Scan for the cell matching the given text and deliver its [x, y] coordinate at center. 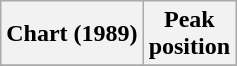
Chart (1989) [72, 34]
Peakposition [189, 34]
